Provide the [X, Y] coordinate of the cell's center where the given text is located.  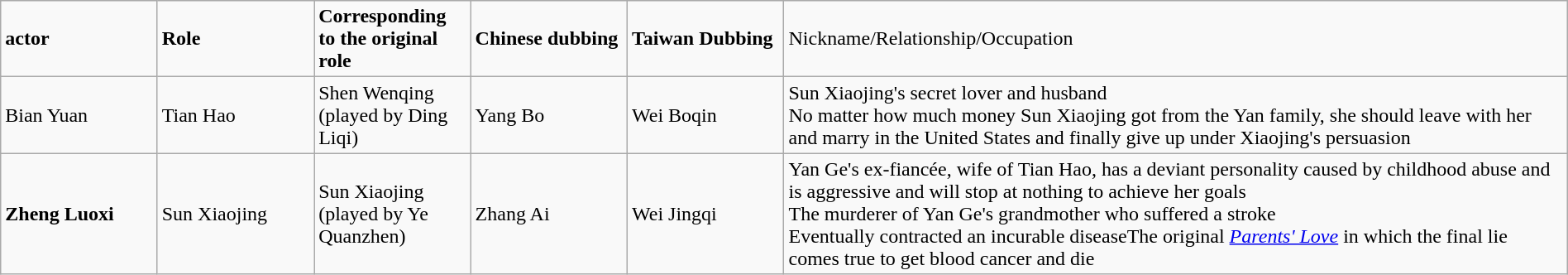
Wei Boqin [706, 115]
Sun Xiaojing [235, 214]
Tian Hao [235, 115]
Nickname/Relationship/Occupation [1176, 39]
Zheng Luoxi [79, 214]
Taiwan Dubbing [706, 39]
Yang Bo [549, 115]
Corresponding to the original role [392, 39]
Shen Wenqing(played by Ding Liqi) [392, 115]
Wei Jingqi [706, 214]
Bian Yuan [79, 115]
Sun Xiaojing(played by Ye Quanzhen) [392, 214]
Zhang Ai [549, 214]
actor [79, 39]
Chinese dubbing [549, 39]
Role [235, 39]
